From the cell containing the given text, extract its center point as [X, Y] coordinate. 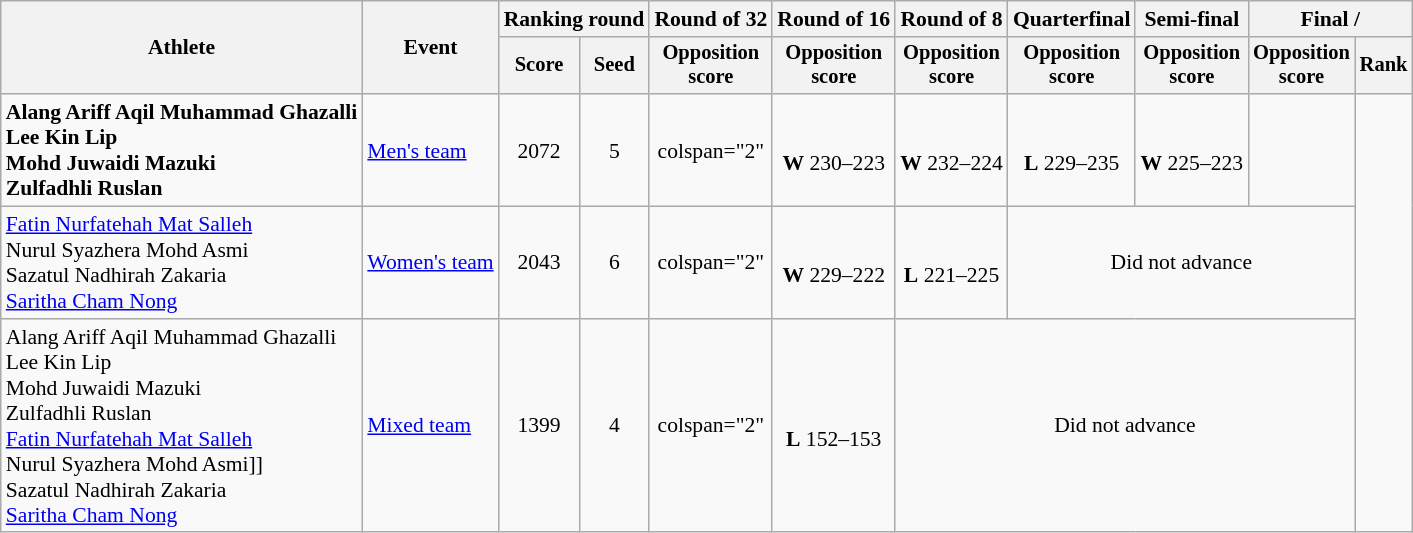
Alang Ariff Aqil Muhammad GhazalliLee Kin LipMohd Juwaidi MazukiZulfadhli Ruslan [182, 150]
W 230–223 [834, 150]
L 152–153 [834, 426]
Semi-final [1192, 19]
5 [614, 150]
Mixed team [430, 426]
Final / [1330, 19]
W 232–224 [952, 150]
L 221–225 [952, 263]
Rank [1384, 66]
Score [540, 66]
Men's team [430, 150]
6 [614, 263]
Round of 8 [952, 19]
Women's team [430, 263]
W 229–222 [834, 263]
Seed [614, 66]
2072 [540, 150]
Quarterfinal [1072, 19]
Round of 32 [710, 19]
Round of 16 [834, 19]
Ranking round [574, 19]
4 [614, 426]
Event [430, 48]
Athlete [182, 48]
W 225–223 [1192, 150]
L 229–235 [1072, 150]
Fatin Nurfatehah Mat SallehNurul Syazhera Mohd AsmiSazatul Nadhirah ZakariaSaritha Cham Nong [182, 263]
1399 [540, 426]
2043 [540, 263]
